For the text-containing cell, return its midpoint in (x, y) coordinate format. 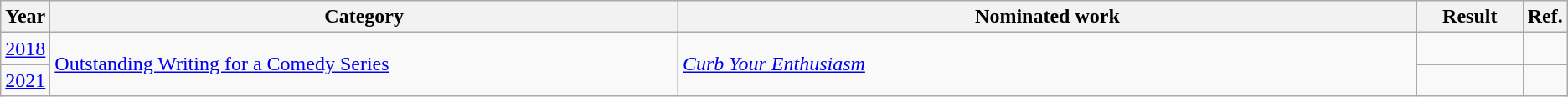
Outstanding Writing for a Comedy Series (364, 64)
Nominated work (1047, 17)
Result (1469, 17)
Year (25, 17)
Category (364, 17)
Ref. (1545, 17)
2021 (25, 80)
Curb Your Enthusiasm (1047, 64)
2018 (25, 48)
